Return (X, Y) of the center of cell containing provided text 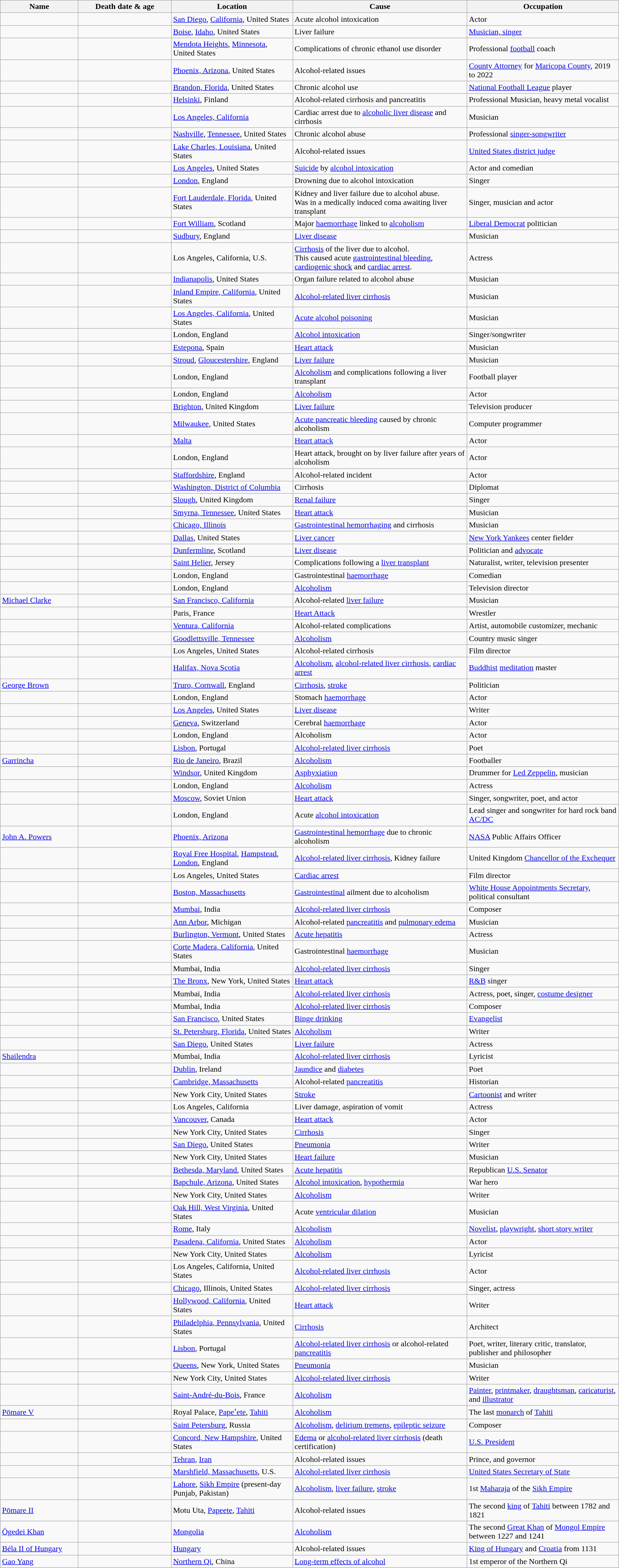
Halifax, Nova Scotia (232, 668)
Alcohol-related liver cirrhosis, Kidney failure (380, 858)
Buddhist meditation master (543, 668)
Cirrhosis, stroke (380, 685)
Evangelist (543, 1019)
Alcoholism and complications following a liver transplant (380, 377)
Geneva, Switzerland (232, 723)
Los Angeles, California, U.S. (232, 258)
Liver damage, aspiration of vomit (380, 1107)
Alcoholism, liver failure, stroke (380, 1488)
Brighton, United Kingdom (232, 406)
Dallas, United States (232, 538)
Actress, poet, singer, costume designer (543, 994)
Lahore, Sikh Empire (present-day Punjab, Pakistan) (232, 1488)
Helsinki, Finland (232, 100)
Stroke (380, 1094)
Painter, printmaker, draughtsman, caricaturist, and illustrator (543, 1395)
Acute ventricular dilation (380, 1212)
Milwaukee, United States (232, 424)
The Bronx, New York, United States (232, 981)
Alcoholism, delirium tremens, epileptic seizure (380, 1425)
Drowning due to alcohol intoxication (380, 180)
Alcoholism, alcohol-related liver cirrhosis, cardiac arrest (380, 668)
Alcohol-related liver cirrhosis or alcohol-related pancreatitis (380, 1348)
Singer, actress (543, 1288)
Television director (543, 588)
San Francisco, California (232, 600)
Staffordshire, England (232, 475)
Heart attack, brought on by liver failure after years of alcoholism (380, 457)
George Brown (39, 685)
Sudbury, England (232, 236)
Stomach haemorrhage (380, 698)
Complications following a liver transplant (380, 563)
Chronic alcohol use (380, 87)
Country music singer (543, 638)
Pasadena, California, United States (232, 1242)
Artist, automobile customizer, mechanic (543, 626)
Gastrointestinal ailment due to alcoholism (380, 892)
Saint-André-du-Bois, France (232, 1395)
Vancouver, Canada (232, 1119)
Marshfield, Massachusetts, U.S. (232, 1472)
Burlington, Vermont, United States (232, 935)
Dublin, Ireland (232, 1069)
Edema or alcohol-related liver cirrhosis (death certification) (380, 1442)
Alcohol-related pancreatitis and pulmonary edema (380, 922)
Death date & age (125, 7)
Alcohol-related liver failure (380, 600)
U.S. President (543, 1442)
Long-term effects of alcohol (380, 1561)
Philadelphia, Pennsylvania, United States (232, 1326)
Cerebral haemorrhage (380, 723)
Alcohol-related complications (380, 626)
Goodlettsville, Tennessee (232, 638)
Major haemorrhage linked to alcoholism (380, 224)
Cartoonist and writer (543, 1094)
Alcohol intoxication, hypothermia (380, 1182)
Alcohol-related incident (380, 475)
Football player (543, 377)
Alcohol-related pancreatitis (380, 1082)
Ögedei Khan (39, 1532)
Stroud, Gloucestershire, England (232, 360)
Prince, and governor (543, 1459)
Washington, District of Columbia (232, 487)
Actor and comedian (543, 168)
Hollywood, California, United States (232, 1305)
Cambridge, Massachusetts (232, 1082)
Heart Attack (380, 613)
Tehran, Iran (232, 1459)
Boston, Massachusetts (232, 892)
Smyrna, Tennessee, United States (232, 513)
War hero (543, 1182)
Television producer (543, 406)
Hungary (232, 1549)
Moscow, Soviet Union (232, 798)
Rome, Italy (232, 1229)
King of Hungary and Croatia from 1131 (543, 1549)
Republican U.S. Senator (543, 1170)
Malta (232, 440)
Cirrhosis of the liver due to alcohol.This caused acute gastrointestinal bleeding, cardiogenic shock and cardiac arrest. (380, 258)
Béla II of Hungary (39, 1549)
Nashville, Tennessee, United States (232, 134)
Acute pancreatic bleeding caused by chronic alcoholism (380, 424)
Chicago, Illinois (232, 525)
The second Great Khan of Mongol Empire between 1227 and 1241 (543, 1532)
Royal Free Hospital, Hampstead, London, England (232, 858)
Singer, songwriter, poet, and actor (543, 798)
Name (39, 7)
Dunfermline, Scotland (232, 550)
Cardiac arrest due to alcoholic liver disease and cirrhosis (380, 117)
National Football League player (543, 87)
Royal Palace, Papeʻete, Tahiti (232, 1412)
Fort William, Scotland (232, 224)
Wrestler (543, 613)
Kidney and liver failure due to alcohol abuse.Was in a medically induced coma awaiting liver transplant (380, 202)
Northern Qi, China (232, 1561)
Fort Lauderdale, Florida, United States (232, 202)
Organ failure related to alcohol abuse (380, 279)
New York Yankees center fielder (543, 538)
Occupation (543, 7)
San Francisco, United States (232, 1019)
Binge drinking (380, 1019)
White House Appointments Secretary, political consultant (543, 892)
R&B singer (543, 981)
Windsor, United Kingdom (232, 773)
Diplomat (543, 487)
Professional Musician, heavy metal vocalist (543, 100)
1st emperor of the Northern Qi (543, 1561)
Alcohol intoxication (380, 335)
Lead singer and songwriter for hard rock band AC/DC (543, 815)
Estepona, Spain (232, 347)
Liver cancer (380, 538)
Mongolia (232, 1532)
Singer/songwriter (543, 335)
San Diego, California, United States (232, 19)
Alcohol-related cirrhosis and pancreatitis (380, 100)
Corte Madera, California, United States (232, 952)
Musician, singer (543, 32)
Historian (543, 1082)
Asphyxiation (380, 773)
County Attorney for Maricopa County, 2019 to 2022 (543, 70)
Location (232, 7)
Professional singer-songwriter (543, 134)
Mendota Heights, Minnesota, United States (232, 49)
Michael Clarke (39, 600)
Inland Empire, California, United States (232, 296)
Bapchule, Arizona, United States (232, 1182)
Footballer (543, 760)
Pōmare II (39, 1510)
Jaundice and diabetes (380, 1069)
Singer, musician and actor (543, 202)
Gastrointestinal hemorrhaging and cirrhosis (380, 525)
Comedian (543, 575)
Paris, France (232, 613)
Truro, Cornwall, England (232, 685)
Naturalist, writer, television presenter (543, 563)
The second king of Tahiti between 1782 and 1821 (543, 1510)
United Kingdom Chancellor of the Exchequer (543, 858)
Boise, Idaho, United States (232, 32)
Brandon, Florida, United States (232, 87)
Indianapolis, United States (232, 279)
Rio de Janeiro, Brazil (232, 760)
Gastrointestinal hemorrhage due to chronic alcoholism (380, 837)
Politician and advocate (543, 550)
NASA Public Affairs Officer (543, 837)
Pōmare V (39, 1412)
Politician (543, 685)
Saint Helier, Jersey (232, 563)
Suicide by alcohol intoxication (380, 168)
Phoenix, Arizona (232, 837)
The last monarch of Tahiti (543, 1412)
Slough, United Kingdom (232, 500)
Concord, New Hampshire, United States (232, 1442)
Garrincha (39, 760)
Oak Hill, West Virginia, United States (232, 1212)
Bethesda, Maryland, United States (232, 1170)
Saint Petersburg, Russia (232, 1425)
United States Secretary of State (543, 1472)
Acute alcohol poisoning (380, 318)
Chronic alcohol abuse (380, 134)
Computer programmer (543, 424)
John A. Powers (39, 837)
Liberal Democrat politician (543, 224)
Complications of chronic ethanol use disorder (380, 49)
Lake Charles, Louisiana, United States (232, 151)
Shailendra (39, 1056)
Renal failure (380, 500)
Cause (380, 7)
Phoenix, Arizona, United States (232, 70)
Architect (543, 1326)
Heart failure (380, 1157)
Drummer for Led Zeppelin, musician (543, 773)
Chicago, Illinois, United States (232, 1288)
Motu Uta, Papeete, Tahiti (232, 1510)
Gao Yang (39, 1561)
Novelist, playwright, short story writer (543, 1229)
Cardiac arrest (380, 875)
Poet, writer, literary critic, translator, publisher and philosopher (543, 1348)
St. Petersburg, Florida, United States (232, 1031)
Professional football coach (543, 49)
Ann Arbor, Michigan (232, 922)
Queens, New York, United States (232, 1365)
United States district judge (543, 151)
Ventura, California (232, 626)
Alcohol-related cirrhosis (380, 651)
1st Maharaja of the Sikh Empire (543, 1488)
